Return the (x, y) coordinate for the center point of the cell that contains the specified text.  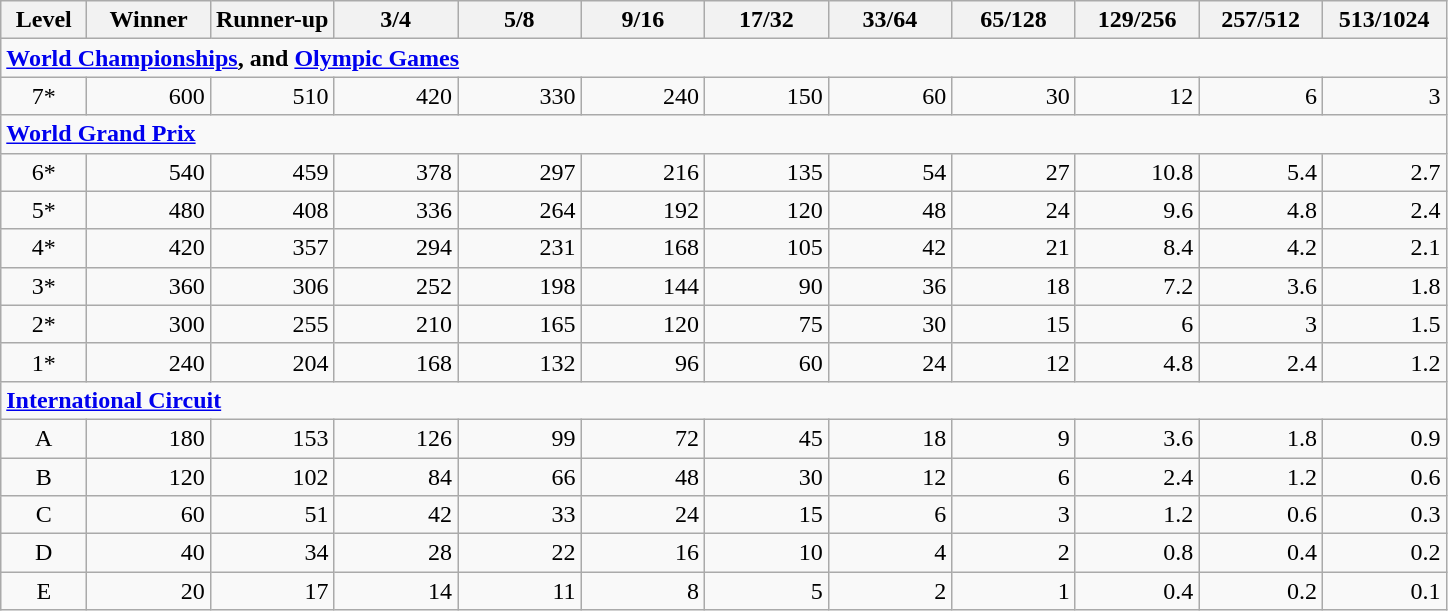
459 (272, 172)
4 (890, 553)
135 (767, 172)
World Championships, and Olympic Games (724, 58)
198 (520, 286)
231 (520, 248)
8 (643, 591)
45 (767, 438)
294 (396, 248)
9.6 (1137, 210)
World Grand Prix (724, 134)
3* (44, 286)
2.7 (1384, 172)
600 (149, 96)
33/64 (890, 20)
165 (520, 324)
Runner-up (272, 20)
99 (520, 438)
66 (520, 477)
84 (396, 477)
A (44, 438)
300 (149, 324)
0.8 (1137, 553)
D (44, 553)
264 (520, 210)
20 (149, 591)
B (44, 477)
306 (272, 286)
6* (44, 172)
4* (44, 248)
144 (643, 286)
21 (1014, 248)
11 (520, 591)
105 (767, 248)
257/512 (1261, 20)
3/4 (396, 20)
28 (396, 553)
2.1 (1384, 248)
75 (767, 324)
7* (44, 96)
126 (396, 438)
27 (1014, 172)
Level (44, 20)
378 (396, 172)
33 (520, 515)
10.8 (1137, 172)
0.3 (1384, 515)
0.1 (1384, 591)
210 (396, 324)
14 (396, 591)
40 (149, 553)
5 (767, 591)
102 (272, 477)
E (44, 591)
297 (520, 172)
216 (643, 172)
2* (44, 324)
330 (520, 96)
204 (272, 362)
336 (396, 210)
90 (767, 286)
408 (272, 210)
9 (1014, 438)
510 (272, 96)
180 (149, 438)
252 (396, 286)
C (44, 515)
8.4 (1137, 248)
132 (520, 362)
192 (643, 210)
5/8 (520, 20)
153 (272, 438)
5* (44, 210)
International Circuit (724, 400)
480 (149, 210)
65/128 (1014, 20)
5.4 (1261, 172)
51 (272, 515)
1.5 (1384, 324)
129/256 (1137, 20)
54 (890, 172)
4.2 (1261, 248)
34 (272, 553)
357 (272, 248)
72 (643, 438)
10 (767, 553)
255 (272, 324)
9/16 (643, 20)
17 (272, 591)
17/32 (767, 20)
7.2 (1137, 286)
16 (643, 553)
1 (1014, 591)
360 (149, 286)
540 (149, 172)
36 (890, 286)
96 (643, 362)
1* (44, 362)
0.9 (1384, 438)
513/1024 (1384, 20)
22 (520, 553)
150 (767, 96)
Winner (149, 20)
